Capture the cell that displays the provided text and extract its (X, Y) central coordinate. 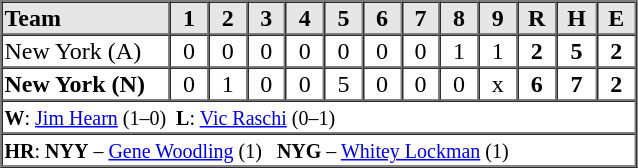
HR: NYY – Gene Woodling (1) NYG – Whitey Lockman (1) (319, 150)
9 (498, 18)
New York (N) (86, 84)
W: Jim Hearn (1–0) L: Vic Raschi (0–1) (319, 116)
Team (86, 18)
New York (A) (86, 50)
8 (460, 18)
H (577, 18)
R (537, 18)
3 (266, 18)
E (616, 18)
4 (306, 18)
x (498, 84)
